Search for the cell housing the specified text and yield its [x, y] center coordinate. 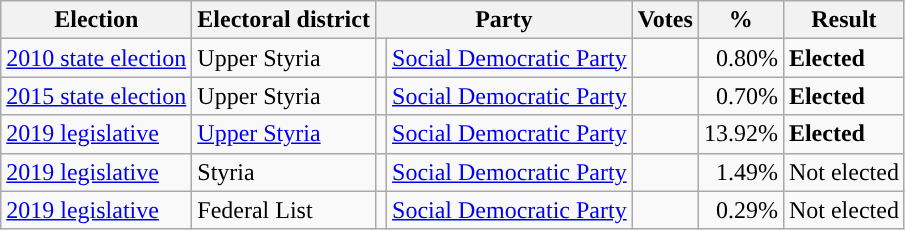
1.49% [740, 172]
Party [504, 20]
2015 state election [96, 96]
Electoral district [284, 20]
Result [844, 20]
Election [96, 20]
0.80% [740, 58]
0.29% [740, 210]
% [740, 20]
13.92% [740, 134]
0.70% [740, 96]
2010 state election [96, 58]
Federal List [284, 210]
Styria [284, 172]
Votes [665, 20]
